Capture the cell that displays the provided text and extract its [X, Y] central coordinate. 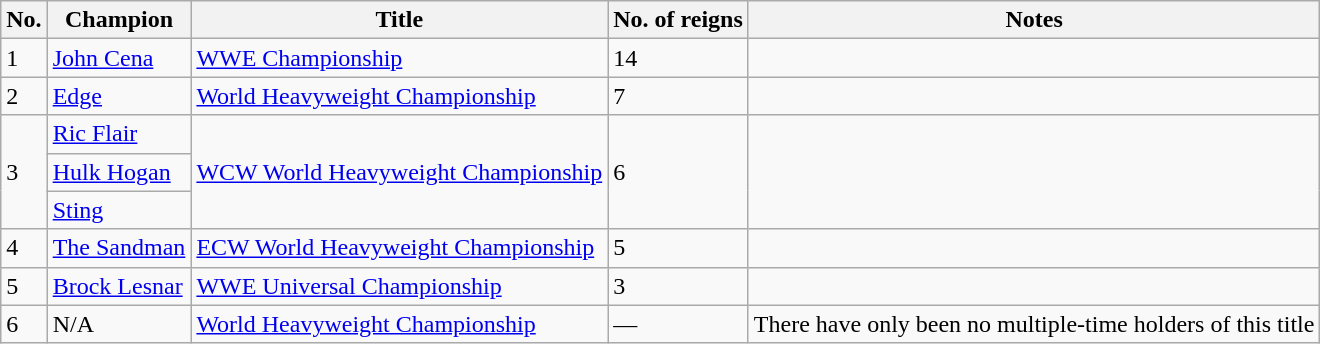
The Sandman [119, 248]
4 [24, 248]
John Cena [119, 58]
Brock Lesnar [119, 286]
Edge [119, 96]
Champion [119, 20]
Ric Flair [119, 134]
Hulk Hogan [119, 172]
No. [24, 20]
Notes [1034, 20]
There have only been no multiple-time holders of this title [1034, 324]
ECW World Heavyweight Championship [400, 248]
Title [400, 20]
No. of reigns [678, 20]
WCW World Heavyweight Championship [400, 172]
Sting [119, 210]
N/A [119, 324]
2 [24, 96]
WWE Championship [400, 58]
7 [678, 96]
WWE Universal Championship [400, 286]
14 [678, 58]
1 [24, 58]
— [678, 324]
